From the cell containing the given text, extract its center point as [x, y] coordinate. 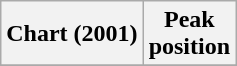
Peakposition [189, 34]
Chart (2001) [72, 34]
